Return (x, y) of the center of cell containing provided text 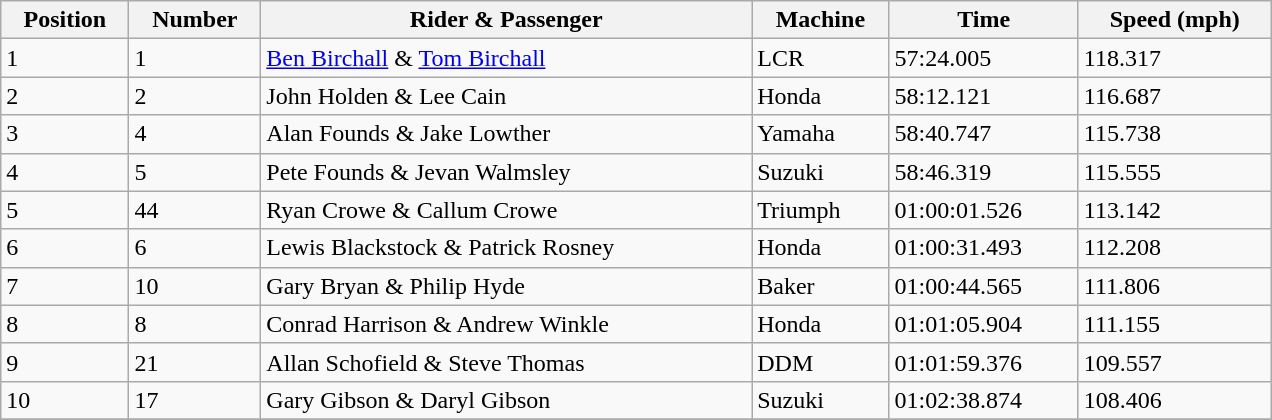
113.142 (1174, 210)
58:46.319 (984, 172)
Pete Founds & Jevan Walmsley (506, 172)
57:24.005 (984, 58)
John Holden & Lee Cain (506, 96)
Conrad Harrison & Andrew Winkle (506, 324)
116.687 (1174, 96)
44 (195, 210)
Time (984, 20)
109.557 (1174, 362)
Ben Birchall & Tom Birchall (506, 58)
9 (65, 362)
Position (65, 20)
115.555 (1174, 172)
Rider & Passenger (506, 20)
Gary Gibson & Daryl Gibson (506, 400)
Triumph (820, 210)
21 (195, 362)
LCR (820, 58)
7 (65, 286)
Number (195, 20)
3 (65, 134)
Ryan Crowe & Callum Crowe (506, 210)
108.406 (1174, 400)
01:00:31.493 (984, 248)
58:12.121 (984, 96)
Gary Bryan & Philip Hyde (506, 286)
DDM (820, 362)
Alan Founds & Jake Lowther (506, 134)
Yamaha (820, 134)
01:00:44.565 (984, 286)
01:02:38.874 (984, 400)
Machine (820, 20)
Baker (820, 286)
Lewis Blackstock & Patrick Rosney (506, 248)
Allan Schofield & Steve Thomas (506, 362)
17 (195, 400)
111.155 (1174, 324)
01:01:59.376 (984, 362)
Speed (mph) (1174, 20)
01:00:01.526 (984, 210)
115.738 (1174, 134)
111.806 (1174, 286)
118.317 (1174, 58)
01:01:05.904 (984, 324)
58:40.747 (984, 134)
112.208 (1174, 248)
